From the cell containing the given text, extract its center point as [x, y] coordinate. 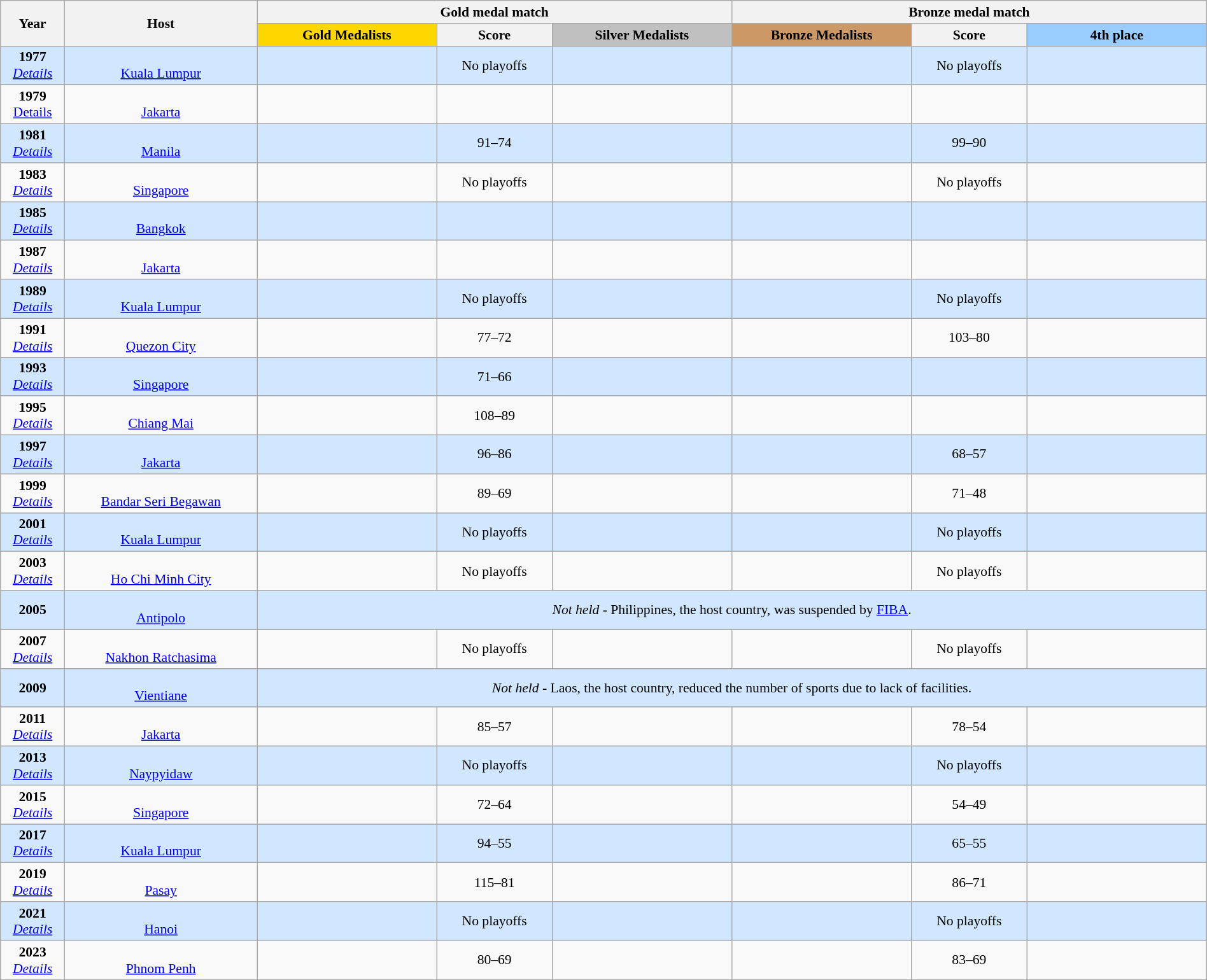
94–55 [494, 844]
Host [161, 23]
77–72 [494, 337]
Bronze Medalists [821, 35]
2023Details [33, 960]
Phnom Penh [161, 960]
Gold Medalists [347, 35]
1979Details [33, 104]
Silver Medalists [642, 35]
2021Details [33, 921]
1991Details [33, 337]
Year [33, 23]
2017Details [33, 844]
2003Details [33, 571]
2015Details [33, 804]
Bangkok [161, 221]
1983Details [33, 182]
Quezon City [161, 337]
Pasay [161, 882]
71–66 [494, 377]
Gold medal match [495, 12]
2013Details [33, 766]
Vientiane [161, 687]
83–69 [969, 960]
Antipolo [161, 610]
86–71 [969, 882]
103–80 [969, 337]
115–81 [494, 882]
2007Details [33, 649]
85–57 [494, 727]
1981Details [33, 144]
71–48 [969, 494]
Chiang Mai [161, 416]
1993Details [33, 377]
Bandar Seri Begawan [161, 494]
1989Details [33, 299]
91–74 [494, 144]
108–89 [494, 416]
Naypyidaw [161, 766]
1977Details [33, 65]
80–69 [494, 960]
65–55 [969, 844]
1995Details [33, 416]
78–54 [969, 727]
1985Details [33, 221]
2001Details [33, 532]
1999Details [33, 494]
96–86 [494, 454]
2005 [33, 610]
54–49 [969, 804]
2011Details [33, 727]
2009 [33, 687]
Nakhon Ratchasima [161, 649]
Ho Chi Minh City [161, 571]
68–57 [969, 454]
4th place [1117, 35]
99–90 [969, 144]
1997Details [33, 454]
1987Details [33, 260]
Bronze medal match [969, 12]
Not held - Laos, the host country, reduced the number of sports due to lack of facilities. [732, 687]
89–69 [494, 494]
2019Details [33, 882]
Manila [161, 144]
Not held - Philippines, the host country, was suspended by FIBA. [732, 610]
Hanoi [161, 921]
72–64 [494, 804]
